Capture the cell that displays the provided text and extract its [X, Y] central coordinate. 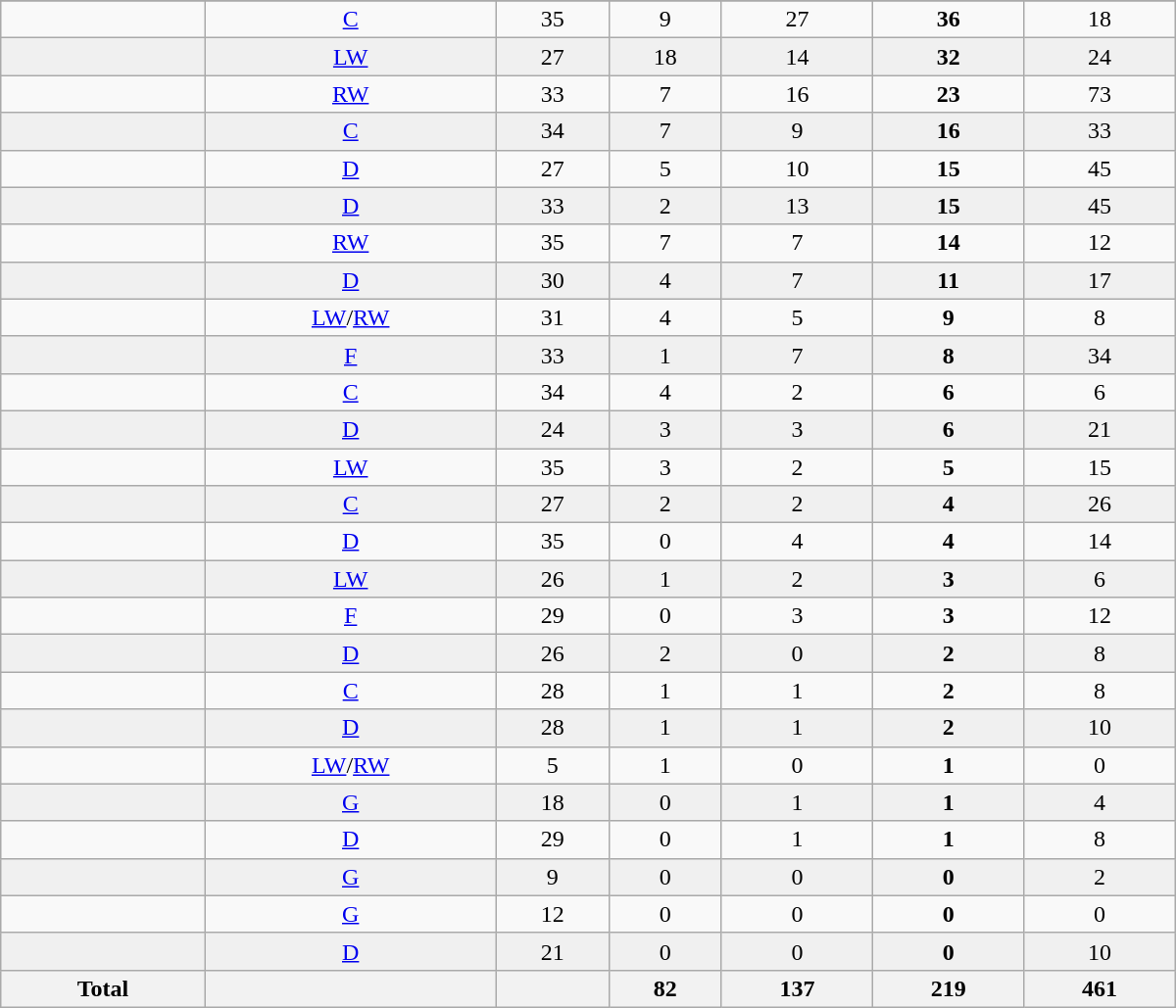
31 [553, 317]
17 [1100, 280]
11 [949, 280]
219 [949, 988]
137 [797, 988]
36 [949, 20]
32 [949, 57]
30 [553, 280]
82 [664, 988]
13 [797, 206]
73 [1100, 94]
461 [1100, 988]
Total [103, 988]
23 [949, 94]
